Identify which cell holds the provided text, then report its [X, Y] central coordinate. 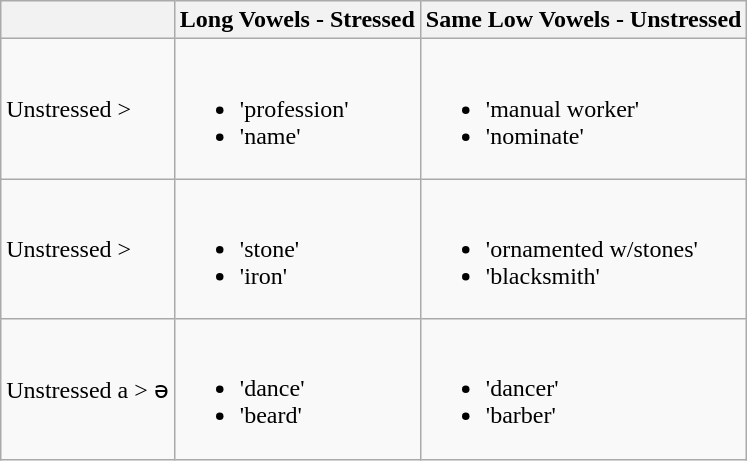
Same Low Vowels - Unstressed [584, 20]
Long Vowels - Stressed [297, 20]
'profession' 'name' [297, 109]
'stone' 'iron' [297, 249]
'ornamented w/stones' 'blacksmith' [584, 249]
Unstressed a > ə [88, 389]
'dance' 'beard' [297, 389]
'dancer' 'barber' [584, 389]
'manual worker' 'nominate' [584, 109]
